Capture the cell that displays the provided text and extract its (x, y) central coordinate. 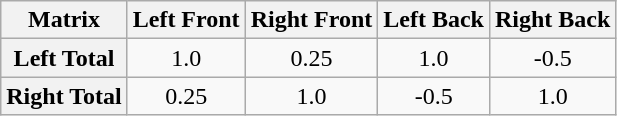
Right Total (64, 96)
Right Front (312, 20)
Matrix (64, 20)
Right Back (552, 20)
Left Total (64, 58)
Left Front (186, 20)
Left Back (434, 20)
